Determine the (x, y) coordinate at the center of the cell enclosing the given text.  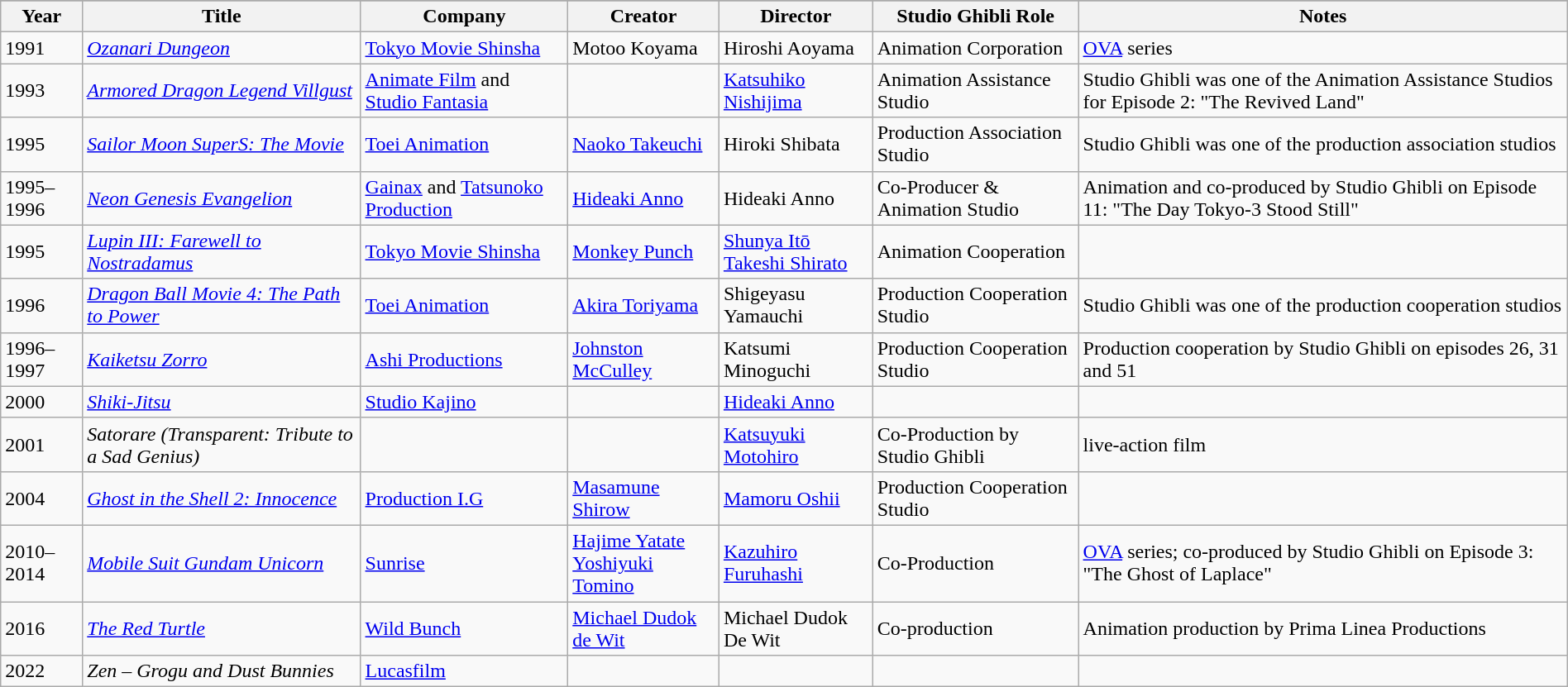
Hiroki Shibata (796, 144)
Shiki-Jitsu (222, 402)
Johnston McCulley (643, 359)
Motoo Koyama (643, 48)
Katsuyuki Motohiro (796, 445)
Production Association Studio (976, 144)
Studio Ghibli was one of the production association studios (1323, 144)
1996–1997 (41, 359)
Studio Ghibli was one of the production cooperation studios (1323, 306)
live-action film (1323, 445)
Armored Dragon Legend Villgust (222, 91)
Studio Kajino (465, 402)
Co-Production by Studio Ghibli (976, 445)
Notes (1323, 17)
Kazuhiro Furuhashi (796, 563)
Mobile Suit Gundam Unicorn (222, 563)
2004 (41, 498)
Production I.G (465, 498)
Lucasfilm (465, 671)
1995–1996 (41, 198)
Katsumi Minoguchi (796, 359)
Mamoru Oshii (796, 498)
Michael Dudok De Wit (796, 628)
2000 (41, 402)
Animation production by Prima Linea Productions (1323, 628)
2001 (41, 445)
2010–2014 (41, 563)
Sailor Moon SuperS: The Movie (222, 144)
Zen – Grogu and Dust Bunnies (222, 671)
Animation Assistance Studio (976, 91)
Animation Cooperation (976, 251)
Ashi Productions (465, 359)
Monkey Punch (643, 251)
Creator (643, 17)
1991 (41, 48)
Neon Genesis Evangelion (222, 198)
Company (465, 17)
Wild Bunch (465, 628)
Co-production (976, 628)
Title (222, 17)
Director (796, 17)
Kaiketsu Zorro (222, 359)
Shunya Itō Takeshi Shirato (796, 251)
Year (41, 17)
Katsuhiko Nishijima (796, 91)
1993 (41, 91)
Studio Ghibli Role (976, 17)
Hiroshi Aoyama (796, 48)
Shigeyasu Yamauchi (796, 306)
Satorare (Transparent: Tribute to a Sad Genius) (222, 445)
Co-Production (976, 563)
OVA series; co-produced by Studio Ghibli on Episode 3: "The Ghost of Laplace" (1323, 563)
Hajime Yatate Yoshiyuki Tomino (643, 563)
2016 (41, 628)
Animation and co-produced by Studio Ghibli on Episode 11: "The Day Tokyo-3 Stood Still" (1323, 198)
The Red Turtle (222, 628)
Sunrise (465, 563)
Dragon Ball Movie 4: The Path to Power (222, 306)
OVA series (1323, 48)
Studio Ghibli was one of the Animation Assistance Studios for Episode 2: "The Revived Land" (1323, 91)
Michael Dudok de Wit (643, 628)
Animation Corporation (976, 48)
Lupin III: Farewell to Nostradamus (222, 251)
Gainax and Tatsunoko Production (465, 198)
2022 (41, 671)
Ghost in the Shell 2: Innocence (222, 498)
Akira Toriyama (643, 306)
Masamune Shirow (643, 498)
1996 (41, 306)
Naoko Takeuchi (643, 144)
Animate Film and Studio Fantasia (465, 91)
Production cooperation by Studio Ghibli on episodes 26, 31 and 51 (1323, 359)
Ozanari Dungeon (222, 48)
Co-Producer & Animation Studio (976, 198)
